Return (x, y) of the center of cell containing provided text 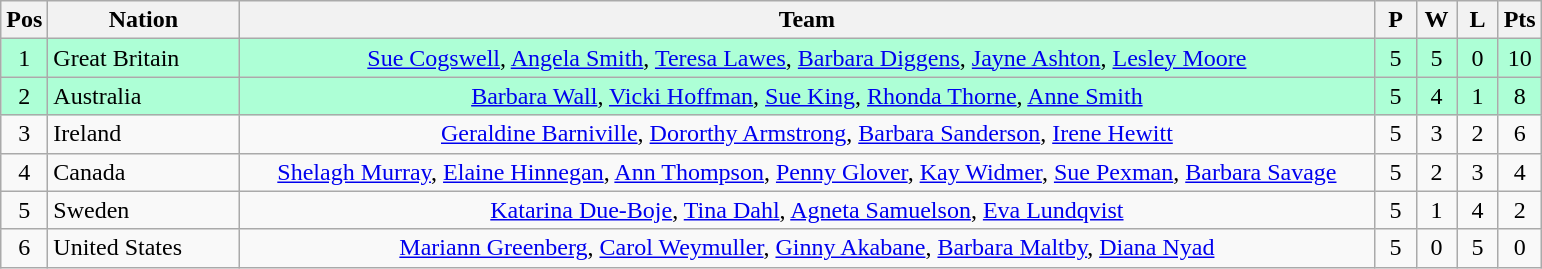
Nation (144, 20)
Shelagh Murray, Elaine Hinnegan, Ann Thompson, Penny Glover, Kay Widmer, Sue Pexman, Barbara Savage (807, 172)
L (1478, 20)
Pts (1520, 20)
Australia (144, 96)
Great Britain (144, 58)
W (1436, 20)
8 (1520, 96)
Ireland (144, 134)
Geraldine Barniville, Dororthy Armstrong, Barbara Sanderson, Irene Hewitt (807, 134)
Sue Cogswell, Angela Smith, Teresa Lawes, Barbara Diggens, Jayne Ashton, Lesley Moore (807, 58)
Sweden (144, 210)
Pos (24, 20)
Mariann Greenberg, Carol Weymuller, Ginny Akabane, Barbara Maltby, Diana Nyad (807, 248)
Team (807, 20)
10 (1520, 58)
United States (144, 248)
Canada (144, 172)
Barbara Wall, Vicki Hoffman, Sue King, Rhonda Thorne, Anne Smith (807, 96)
Katarina Due-Boje, Tina Dahl, Agneta Samuelson, Eva Lundqvist (807, 210)
P (1396, 20)
